Locate the cell with the specified text and output its [x, y] center coordinate. 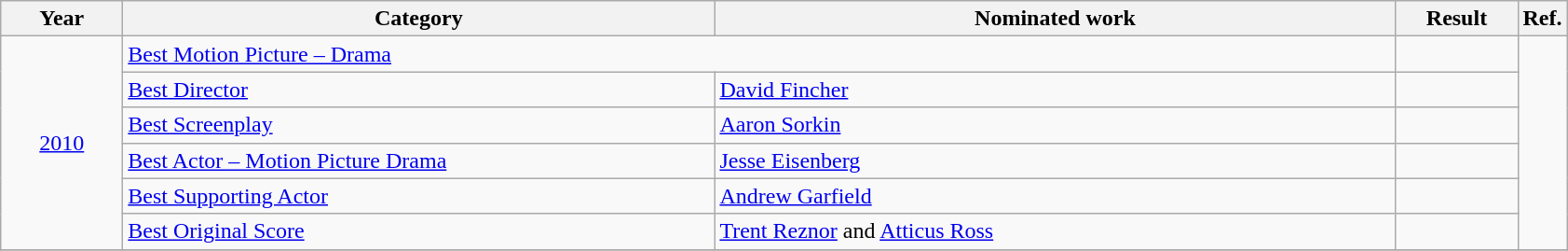
Best Motion Picture – Drama [759, 54]
Jesse Eisenberg [1055, 160]
2010 [61, 143]
Best Original Score [419, 231]
Andrew Garfield [1055, 196]
Category [419, 19]
Trent Reznor and Atticus Ross [1055, 231]
Result [1457, 19]
Aaron Sorkin [1055, 125]
Best Director [419, 90]
Ref. [1543, 19]
Best Screenplay [419, 125]
Nominated work [1055, 19]
Year [61, 19]
David Fincher [1055, 90]
Best Actor – Motion Picture Drama [419, 160]
Best Supporting Actor [419, 196]
